Detect which cell encompasses the target text, then output its [X, Y] center coordinate. 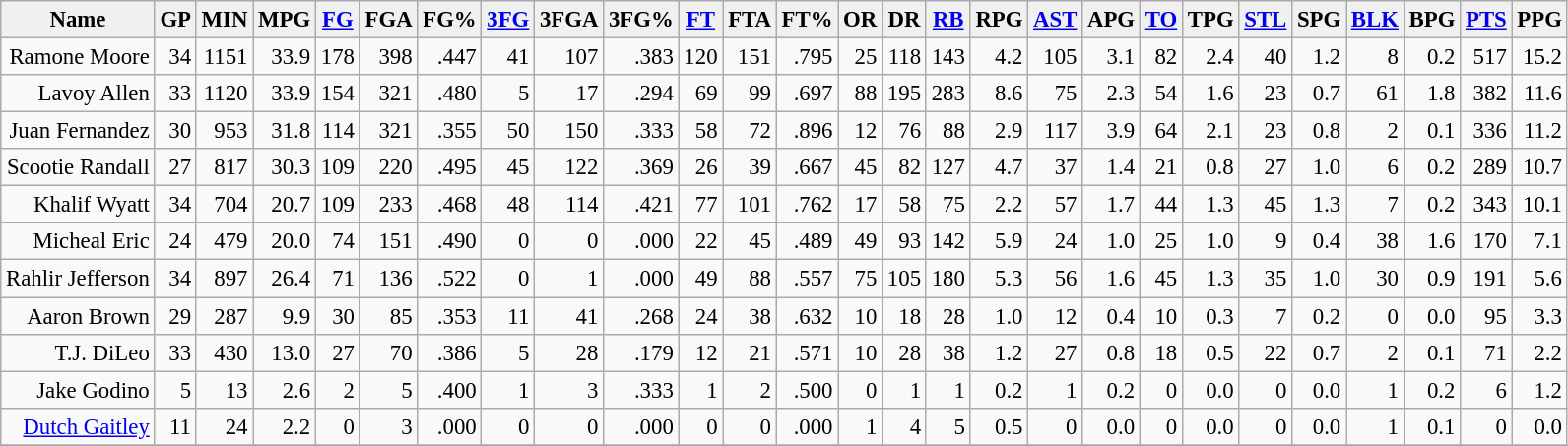
.383 [641, 57]
0.9 [1432, 279]
479 [225, 241]
FG [337, 20]
0.3 [1209, 316]
953 [225, 131]
2.3 [1111, 94]
233 [388, 205]
430 [225, 352]
TPG [1209, 20]
T.J. DiLeo [78, 352]
13.0 [285, 352]
1120 [225, 94]
50 [508, 131]
Juan Fernandez [78, 131]
MIN [225, 20]
Micheal Eric [78, 241]
Name [78, 20]
Aaron Brown [78, 316]
.355 [449, 131]
57 [1056, 205]
3FG% [641, 20]
99 [750, 94]
150 [569, 131]
OR [861, 20]
69 [701, 94]
.179 [641, 352]
.697 [808, 94]
37 [1056, 167]
26 [701, 167]
.632 [808, 316]
64 [1160, 131]
74 [337, 241]
PTS [1486, 20]
.896 [808, 131]
142 [947, 241]
.268 [641, 316]
Jake Godino [78, 390]
3.3 [1539, 316]
.386 [449, 352]
RB [947, 20]
72 [750, 131]
897 [225, 279]
289 [1486, 167]
2.1 [1209, 131]
26.4 [285, 279]
1.4 [1111, 167]
195 [904, 94]
TO [1160, 20]
4.7 [999, 167]
2.6 [285, 390]
77 [701, 205]
48 [508, 205]
1.8 [1432, 94]
PPG [1539, 20]
9.9 [285, 316]
56 [1056, 279]
5.9 [999, 241]
STL [1266, 20]
.369 [641, 167]
10.7 [1539, 167]
39 [750, 167]
.294 [641, 94]
FG% [449, 20]
8.6 [999, 94]
FTA [750, 20]
20.7 [285, 205]
AST [1056, 20]
FGA [388, 20]
MPG [285, 20]
2.9 [999, 131]
704 [225, 205]
7.1 [1539, 241]
35 [1266, 279]
336 [1486, 131]
127 [947, 167]
Lavoy Allen [78, 94]
BLK [1375, 20]
3.9 [1111, 131]
Ramone Moore [78, 57]
.468 [449, 205]
29 [175, 316]
76 [904, 131]
8 [1375, 57]
.489 [808, 241]
.795 [808, 57]
517 [1486, 57]
.522 [449, 279]
.557 [808, 279]
170 [1486, 241]
5.6 [1539, 279]
287 [225, 316]
.762 [808, 205]
.447 [449, 57]
.495 [449, 167]
11.2 [1539, 131]
117 [1056, 131]
2.4 [1209, 57]
31.8 [285, 131]
FT [701, 20]
.353 [449, 316]
817 [225, 167]
13 [225, 390]
4 [904, 426]
.571 [808, 352]
54 [1160, 94]
30.3 [285, 167]
343 [1486, 205]
1.7 [1111, 205]
180 [947, 279]
220 [388, 167]
283 [947, 94]
136 [388, 279]
.500 [808, 390]
.400 [449, 390]
20.0 [285, 241]
154 [337, 94]
107 [569, 57]
.490 [449, 241]
9 [1266, 241]
191 [1486, 279]
70 [388, 352]
3FGA [569, 20]
15.2 [1539, 57]
10.1 [1539, 205]
122 [569, 167]
Rahlir Jefferson [78, 279]
GP [175, 20]
.667 [808, 167]
BPG [1432, 20]
5.3 [999, 279]
95 [1486, 316]
61 [1375, 94]
Scootie Randall [78, 167]
SPG [1320, 20]
Dutch Gaitley [78, 426]
120 [701, 57]
1151 [225, 57]
101 [750, 205]
44 [1160, 205]
118 [904, 57]
178 [337, 57]
FT% [808, 20]
398 [388, 57]
11.6 [1539, 94]
.480 [449, 94]
3FG [508, 20]
DR [904, 20]
.421 [641, 205]
143 [947, 57]
40 [1266, 57]
APG [1111, 20]
3.1 [1111, 57]
382 [1486, 94]
RPG [999, 20]
4.2 [999, 57]
93 [904, 241]
85 [388, 316]
Khalif Wyatt [78, 205]
